Output the [X, Y] coordinate of the center of the cell containing the given text.  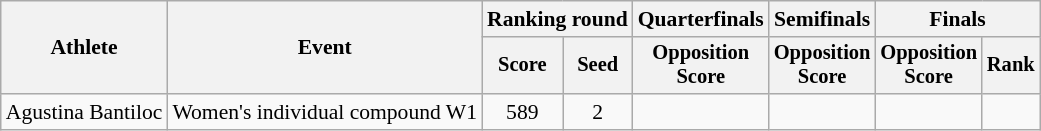
2 [598, 112]
Athlete [84, 48]
Seed [598, 66]
589 [522, 112]
Event [324, 48]
Finals [957, 19]
Rank [1011, 66]
Quarterfinals [701, 19]
Score [522, 66]
Women's individual compound W1 [324, 112]
Semifinals [822, 19]
Agustina Bantiloc [84, 112]
Ranking round [558, 19]
